From the cell containing the given text, extract its center point as [x, y] coordinate. 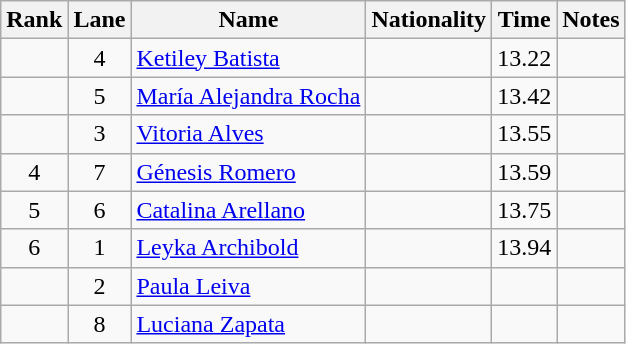
Time [524, 20]
Notes [591, 20]
Leyka Archibold [248, 248]
Luciana Zapata [248, 324]
María Alejandra Rocha [248, 96]
Paula Leiva [248, 286]
1 [100, 248]
7 [100, 172]
Nationality [429, 20]
13.55 [524, 134]
13.59 [524, 172]
Vitoria Alves [248, 134]
Catalina Arellano [248, 210]
3 [100, 134]
Rank [34, 20]
13.94 [524, 248]
Génesis Romero [248, 172]
Ketiley Batista [248, 58]
13.75 [524, 210]
Lane [100, 20]
13.22 [524, 58]
8 [100, 324]
13.42 [524, 96]
Name [248, 20]
2 [100, 286]
